Locate the cell with the specified text and output its (X, Y) center coordinate. 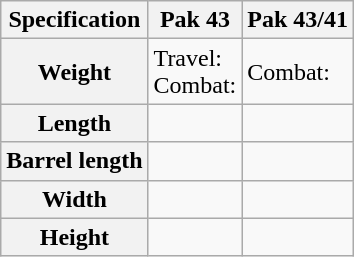
Height (74, 237)
Specification (74, 20)
Combat: (298, 72)
Travel: Combat: (195, 72)
Weight (74, 72)
Length (74, 123)
Pak 43/41 (298, 20)
Barrel length (74, 161)
Width (74, 199)
Pak 43 (195, 20)
